Locate the cell with the specified text and output its [X, Y] center coordinate. 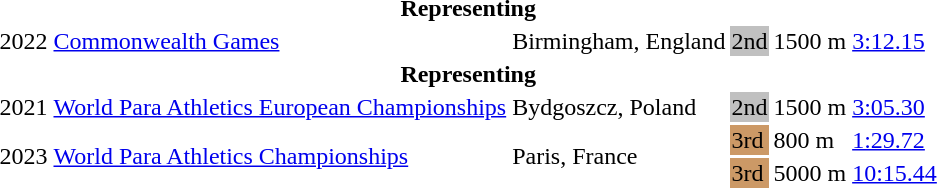
Commonwealth Games [280, 41]
800 m [810, 140]
Birmingham, England [619, 41]
World Para Athletics Championships [280, 156]
World Para Athletics European Championships [280, 107]
Paris, France [619, 156]
5000 m [810, 173]
Bydgoszcz, Poland [619, 107]
